Provide the (X, Y) coordinate of the cell's center where the given text is located.  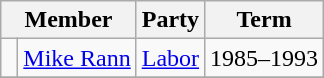
Member (68, 20)
Party (170, 20)
Labor (170, 58)
Term (264, 20)
Mike Rann (77, 58)
1985–1993 (264, 58)
